Locate the cell with the specified text and output its [x, y] center coordinate. 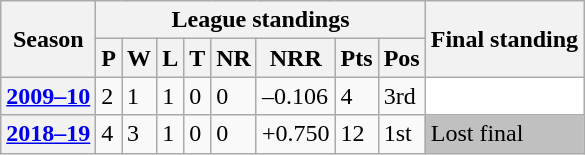
Season [48, 39]
Pts [356, 58]
Pos [402, 58]
3rd [402, 96]
–0.106 [296, 96]
Lost final [504, 134]
3 [140, 134]
L [170, 58]
T [198, 58]
NR [234, 58]
League standings [260, 20]
2 [109, 96]
12 [356, 134]
NRR [296, 58]
2018–19 [48, 134]
2009–10 [48, 96]
1st [402, 134]
W [140, 58]
+0.750 [296, 134]
P [109, 58]
Final standing [504, 39]
